Find where the given text appears and provide that cell's center as (x, y) coordinate. 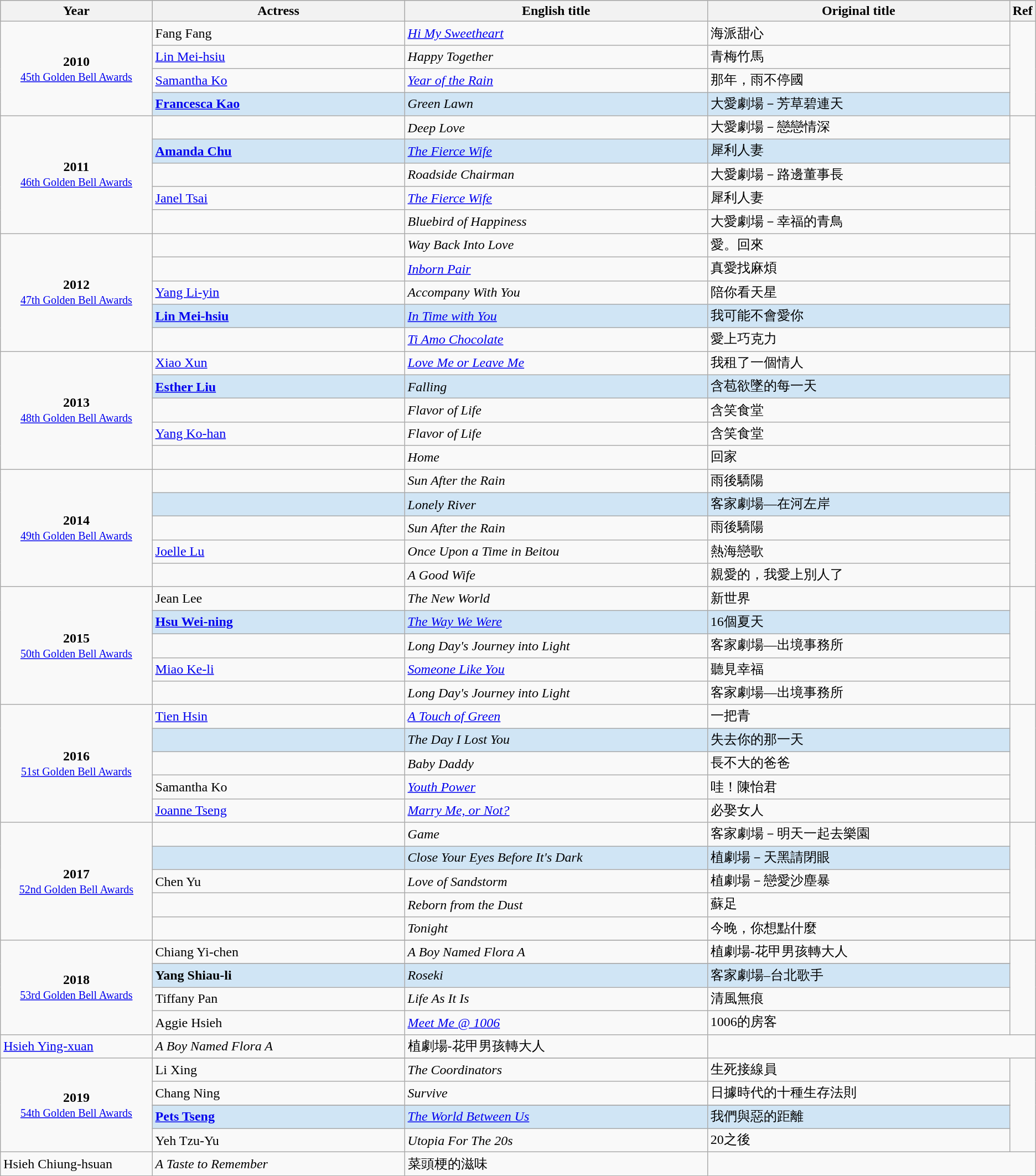
我們與惡的距離 (858, 1117)
Utopia For The 20s (556, 1140)
Jean Lee (278, 599)
Hi My Sweetheart (556, 33)
Actress (278, 11)
Once Upon a Time in Beitou (556, 551)
Li Xing (278, 1070)
生死接線員 (858, 1070)
親愛的，我愛上別人了 (858, 576)
2013 48th Golden Bell Awards (76, 411)
Yang Ko-han (278, 434)
The Way We Were (556, 622)
青梅竹馬 (858, 56)
海派甜心 (858, 33)
那年，雨不停國 (858, 81)
Love of Sandstorm (556, 881)
In Time with You (556, 317)
Miao Ke-li (278, 670)
Chiang Yi-chen (278, 952)
客家劇場—在河左岸 (858, 505)
1006的房客 (858, 1023)
大愛劇場－路邊董事長 (858, 175)
失去你的那一天 (858, 740)
Someone Like You (556, 670)
English title (556, 11)
必娶女人 (858, 810)
The Day I Lost You (556, 740)
2019 54th Golden Bell Awards (76, 1105)
Way Back Into Love (556, 246)
大愛劇場－戀戀情深 (858, 127)
2017 52nd Golden Bell Awards (76, 881)
16個夏天 (858, 622)
Roseki (556, 975)
Close Your Eyes Before It's Dark (556, 858)
Tonight (556, 929)
Falling (556, 386)
2016 51st Golden Bell Awards (76, 764)
愛。回來 (858, 246)
陪你看天星 (858, 292)
Deep Love (556, 127)
Hsieh Chiung-hsuan (76, 1164)
長不大的爸爸 (858, 764)
The New World (556, 599)
Amanda Chu (278, 152)
2011 46th Golden Bell Awards (76, 175)
2015 50th Golden Bell Awards (76, 645)
熱海戀歌 (858, 551)
Francesca Kao (278, 104)
植劇場－天黑請閉眼 (858, 858)
Game (556, 835)
大愛劇場－芳草碧連天 (858, 104)
Baby Daddy (556, 764)
Accompany With You (556, 292)
我租了一個情人 (858, 363)
Youth Power (556, 787)
A Touch of Green (556, 716)
Joelle Lu (278, 551)
Green Lawn (556, 104)
Original title (858, 11)
2014 49th Golden Bell Awards (76, 528)
Survive (556, 1094)
哇！陳怡君 (858, 787)
大愛劇場－幸福的青鳥 (858, 221)
Esther Liu (278, 386)
Yeh Tzu-Yu (278, 1140)
Chang Ning (278, 1094)
2018 53rd Golden Bell Awards (76, 987)
Life As It Is (556, 999)
Tien Hsin (278, 716)
我可能不會愛你 (858, 317)
客家劇場–台北歌手 (858, 975)
Inborn Pair (556, 269)
新世界 (858, 599)
2012 47th Golden Bell Awards (76, 292)
20之後 (858, 1140)
Tiffany Pan (278, 999)
Xiao Xun (278, 363)
回家 (858, 457)
A Good Wife (556, 576)
Love Me or Leave Me (556, 363)
蘇足 (858, 905)
Hsieh Ying-xuan (76, 1046)
Home (556, 457)
Hsu Wei-ning (278, 622)
Chen Yu (278, 881)
Happy Together (556, 56)
客家劇場－明天一起去樂園 (858, 835)
一把青 (858, 716)
Lonely River (556, 505)
Meet Me @ 1006 (556, 1023)
A Taste to Remember (278, 1164)
Year (76, 11)
清風無痕 (858, 999)
Marry Me, or Not? (556, 810)
聽見幸福 (858, 670)
The Coordinators (556, 1070)
Reborn from the Dust (556, 905)
含苞欲墜的每一天 (858, 386)
The World Between Us (556, 1117)
2010 45th Golden Bell Awards (76, 69)
植劇場－戀愛沙塵暴 (858, 881)
Year of the Rain (556, 81)
Fang Fang (278, 33)
Yang Shiau-li (278, 975)
菜頭梗的滋味 (556, 1164)
日據時代的十種生存法則 (858, 1094)
Janel Tsai (278, 198)
真愛找麻煩 (858, 269)
Ti Amo Chocolate (556, 340)
Joanne Tseng (278, 810)
Aggie Hsieh (278, 1023)
Bluebird of Happiness (556, 221)
Yang Li-yin (278, 292)
愛上巧克力 (858, 340)
Ref (1023, 11)
今晚，你想點什麼 (858, 929)
Pets Tseng (278, 1117)
Roadside Chairman (556, 175)
